Locate the cell with the specified text and output its (x, y) center coordinate. 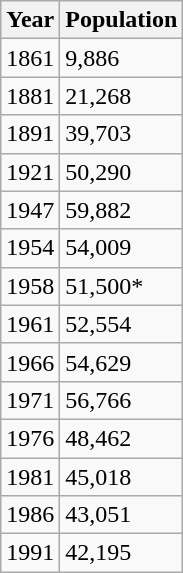
1921 (30, 172)
1991 (30, 553)
1976 (30, 438)
Year (30, 20)
1954 (30, 248)
59,882 (122, 210)
1947 (30, 210)
1966 (30, 362)
21,268 (122, 96)
45,018 (122, 477)
1961 (30, 324)
54,009 (122, 248)
52,554 (122, 324)
1891 (30, 134)
1971 (30, 400)
1986 (30, 515)
1981 (30, 477)
56,766 (122, 400)
9,886 (122, 58)
Population (122, 20)
1861 (30, 58)
48,462 (122, 438)
42,195 (122, 553)
54,629 (122, 362)
39,703 (122, 134)
1958 (30, 286)
51,500* (122, 286)
50,290 (122, 172)
1881 (30, 96)
43,051 (122, 515)
